Capture the cell that displays the provided text and extract its [x, y] central coordinate. 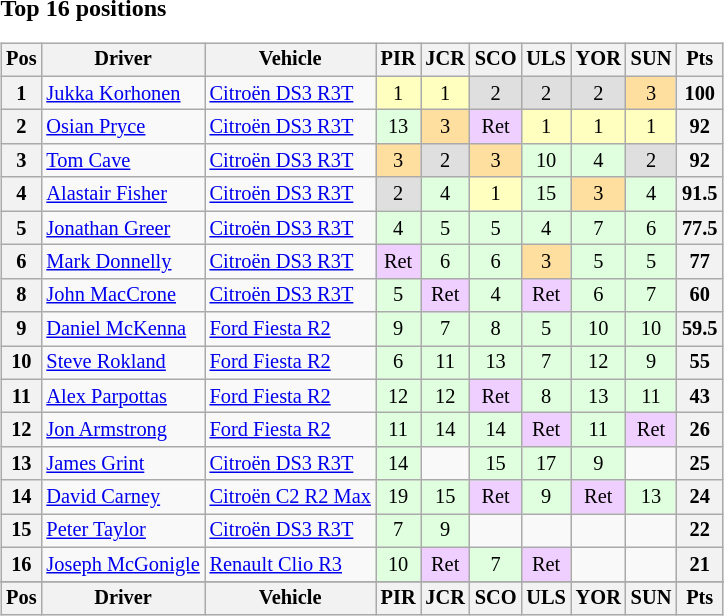
21 [700, 564]
Steve Rokland [122, 363]
Alastair Fisher [122, 194]
Peter Taylor [122, 531]
John MacCrone [122, 295]
Tom Cave [122, 161]
Mark Donnelly [122, 262]
Jukka Korhonen [122, 93]
25 [700, 464]
Renault Clio R3 [290, 564]
77.5 [700, 228]
43 [700, 396]
60 [700, 295]
100 [700, 93]
24 [700, 497]
26 [700, 430]
James Grint [122, 464]
Daniel McKenna [122, 329]
Jon Armstrong [122, 430]
Jonathan Greer [122, 228]
David Carney [122, 497]
Joseph McGonigle [122, 564]
77 [700, 262]
16 [21, 564]
Osian Pryce [122, 127]
22 [700, 531]
17 [546, 464]
Citroën C2 R2 Max [290, 497]
19 [398, 497]
55 [700, 363]
91.5 [700, 194]
Alex Parpottas [122, 396]
59.5 [700, 329]
